Find where the given text appears and provide that cell's center as (X, Y) coordinate. 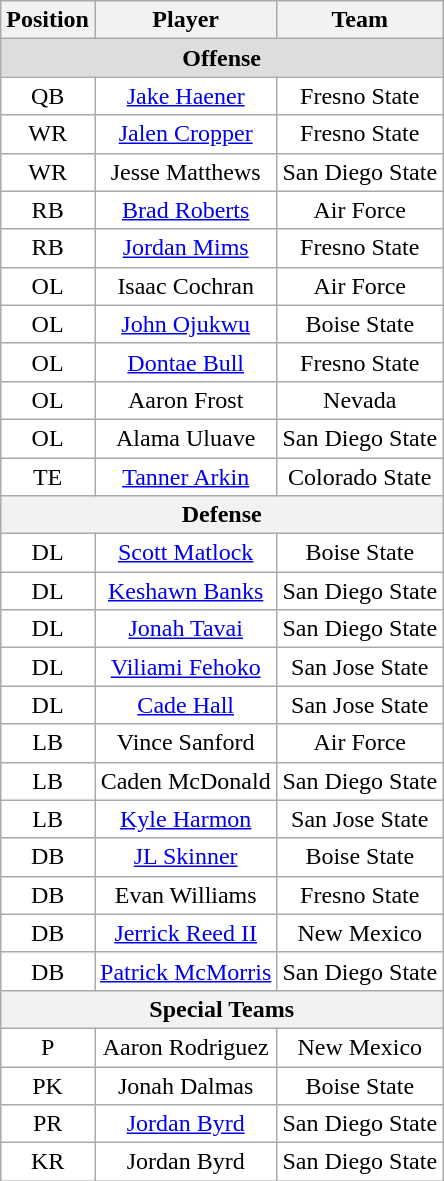
Player (185, 20)
Kyle Harmon (185, 819)
Patrick McMorris (185, 971)
P (48, 1047)
Caden McDonald (185, 781)
Jonah Dalmas (185, 1085)
Defense (222, 515)
Dontae Bull (185, 362)
John Ojukwu (185, 324)
Colorado State (360, 477)
Nevada (360, 400)
Brad Roberts (185, 210)
KR (48, 1162)
Team (360, 20)
Jalen Cropper (185, 134)
Aaron Frost (185, 400)
Alama Uluave (185, 438)
PR (48, 1124)
Jonah Tavai (185, 629)
Offense (222, 58)
Position (48, 20)
Vince Sanford (185, 743)
PK (48, 1085)
Evan Williams (185, 895)
Jordan Mims (185, 248)
Aaron Rodriguez (185, 1047)
Jerrick Reed II (185, 933)
Keshawn Banks (185, 591)
Tanner Arkin (185, 477)
Scott Matlock (185, 553)
Cade Hall (185, 705)
Viliami Fehoko (185, 667)
TE (48, 477)
QB (48, 96)
Special Teams (222, 1009)
Isaac Cochran (185, 286)
Jake Haener (185, 96)
Jesse Matthews (185, 172)
JL Skinner (185, 857)
